Capture the cell that displays the provided text and extract its [X, Y] central coordinate. 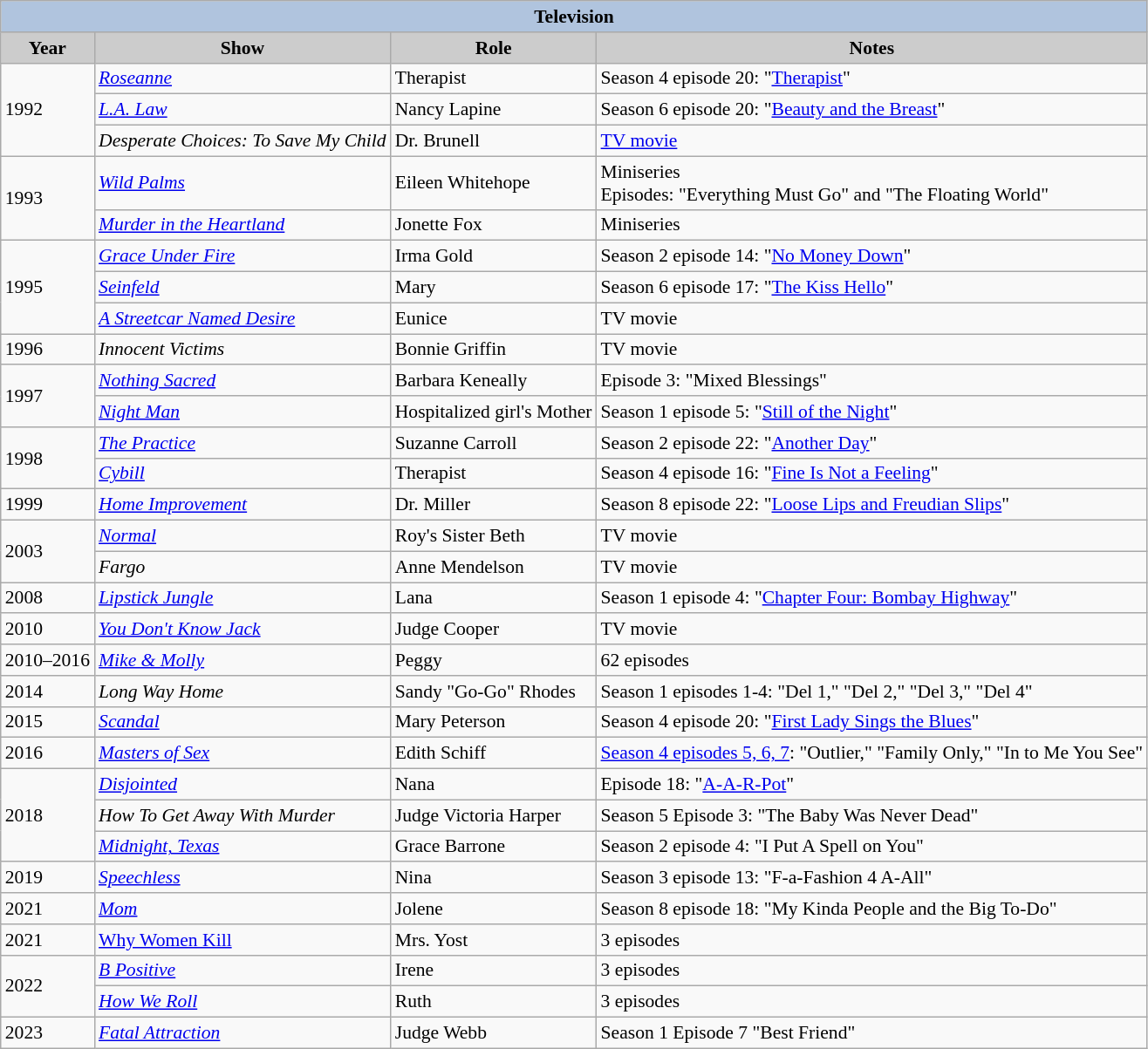
2015 [47, 722]
Season 4 episode 20: "First Lady Sings the Blues" [872, 722]
You Don't Know Jack [243, 630]
Scandal [243, 722]
2019 [47, 878]
2016 [47, 753]
Innocent Victims [243, 350]
Season 4 episode 16: "Fine Is Not a Feeling" [872, 473]
Notes [872, 48]
Fargo [243, 567]
How We Roll [243, 1002]
2014 [47, 691]
2018 [47, 816]
Jolene [494, 909]
Season 2 episode 4: "I Put A Spell on You" [872, 847]
Fatal Attraction [243, 1033]
The Practice [243, 443]
Year [47, 48]
Season 2 episode 22: "Another Day" [872, 443]
Season 4 episodes 5, 6, 7: "Outlier," "Family Only," "In to Me You See" [872, 753]
Midnight, Texas [243, 847]
Mrs. Yost [494, 940]
Nothing Sacred [243, 381]
A Streetcar Named Desire [243, 318]
2022 [47, 985]
Mom [243, 909]
2008 [47, 598]
Dr. Brunell [494, 141]
Lipstick Jungle [243, 598]
Jonette Fox [494, 225]
Anne Mendelson [494, 567]
Judge Webb [494, 1033]
Season 8 episode 18: "My Kinda People and the Big To-Do" [872, 909]
Eileen Whitehope [494, 183]
Miniseries [872, 225]
Dr. Miller [494, 505]
1992 [47, 110]
Mary Peterson [494, 722]
Nina [494, 878]
1999 [47, 505]
Season 1 episode 5: "Still of the Night" [872, 412]
Murder in the Heartland [243, 225]
Nancy Lapine [494, 110]
2003 [47, 551]
Judge Cooper [494, 630]
Lana [494, 598]
Season 1 Episode 7 "Best Friend" [872, 1033]
Season 1 episodes 1-4: "Del 1," "Del 2," "Del 3," "Del 4" [872, 691]
Roy's Sister Beth [494, 536]
How To Get Away With Murder [243, 815]
Ruth [494, 1002]
Role [494, 48]
Home Improvement [243, 505]
Irene [494, 971]
2010 [47, 630]
Mary [494, 288]
Seinfeld [243, 288]
Season 6 episode 17: "The Kiss Hello" [872, 288]
Nana [494, 785]
L.A. Law [243, 110]
Cybill [243, 473]
Season 1 episode 4: "Chapter Four: Bombay Highway" [872, 598]
Season 5 Episode 3: "The Baby Was Never Dead" [872, 815]
1996 [47, 350]
Season 3 episode 13: "F-a-Fashion 4 A-All" [872, 878]
Roseanne [243, 78]
Why Women Kill [243, 940]
Edith Schiff [494, 753]
B Positive [243, 971]
Night Man [243, 412]
Irma Gold [494, 256]
Season 6 episode 20: "Beauty and the Breast" [872, 110]
Season 4 episode 20: "Therapist" [872, 78]
Bonnie Griffin [494, 350]
2023 [47, 1033]
Mike & Molly [243, 660]
Masters of Sex [243, 753]
Show [243, 48]
Long Way Home [243, 691]
1993 [47, 199]
1995 [47, 288]
Wild Palms [243, 183]
Season 2 episode 14: "No Money Down" [872, 256]
62 episodes [872, 660]
1997 [47, 396]
2010–2016 [47, 660]
Speechless [243, 878]
Judge Victoria Harper [494, 815]
Eunice [494, 318]
Television [574, 17]
Normal [243, 536]
Episode 18: "A-A-R-Pot" [872, 785]
Barbara Keneally [494, 381]
Disjointed [243, 785]
Hospitalized girl's Mother [494, 412]
Season 8 episode 22: "Loose Lips and Freudian Slips" [872, 505]
Desperate Choices: To Save My Child [243, 141]
Miniseries Episodes: "Everything Must Go" and "The Floating World" [872, 183]
Sandy "Go-Go" Rhodes [494, 691]
Peggy [494, 660]
Suzanne Carroll [494, 443]
Grace Barrone [494, 847]
Episode 3: "Mixed Blessings" [872, 381]
1998 [47, 459]
Grace Under Fire [243, 256]
